Find where the given text appears and provide that cell's center as (X, Y) coordinate. 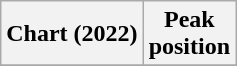
Peakposition (189, 34)
Chart (2022) (72, 34)
